Extract the (x, y) coordinate from the center of the cell holding the provided text.  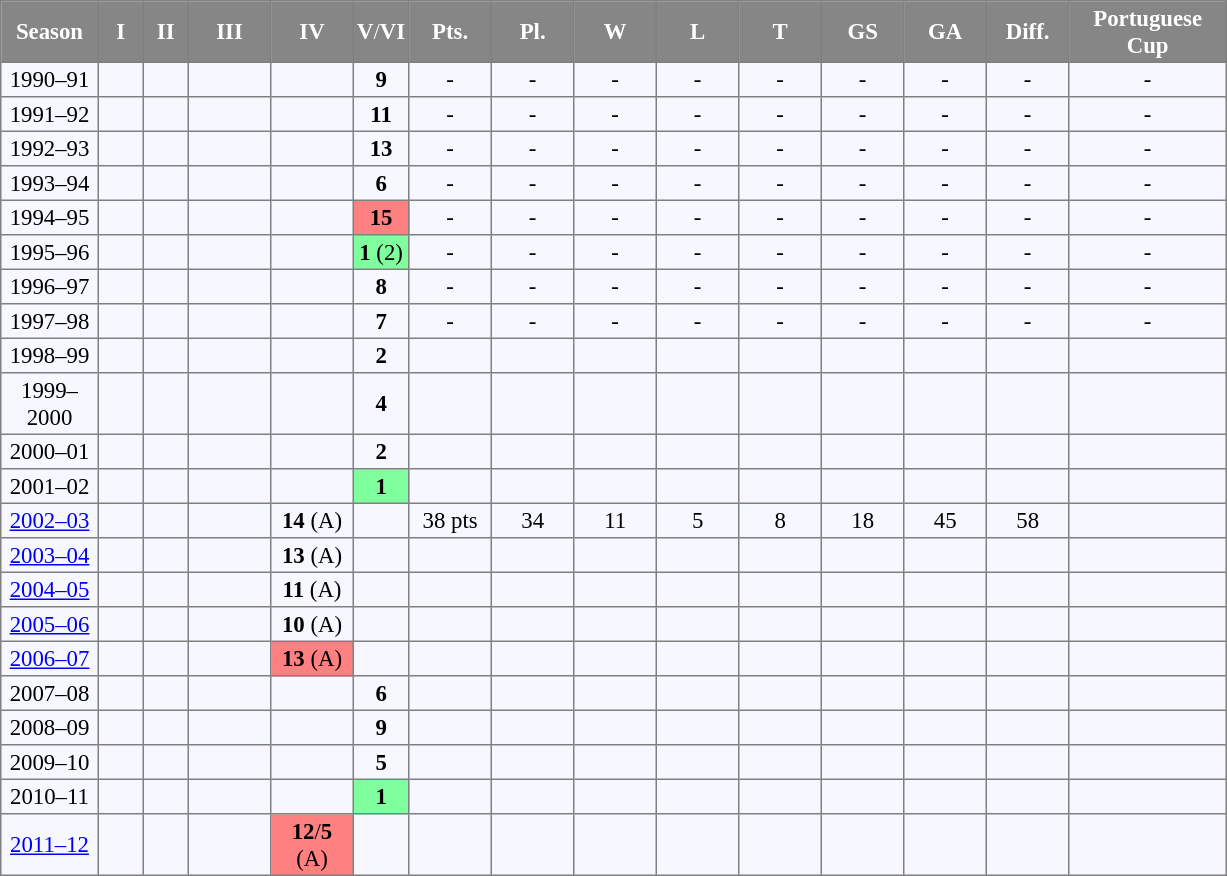
1998–99 (50, 355)
10 (A) (312, 624)
1994–95 (50, 217)
III (229, 32)
2001–02 (50, 486)
1995–96 (50, 252)
45 (945, 520)
2000–01 (50, 451)
13 (381, 148)
38 pts (450, 520)
34 (532, 520)
1997–98 (50, 321)
GA (945, 32)
1996–97 (50, 286)
Diff. (1027, 32)
W (615, 32)
Season (50, 32)
2003–04 (50, 555)
I (120, 32)
GS (862, 32)
L (697, 32)
1 (2) (381, 252)
2009–10 (50, 762)
12/5 (A) (312, 845)
1990–91 (50, 79)
18 (862, 520)
2005–06 (50, 624)
2008–09 (50, 727)
1992–93 (50, 148)
2002–03 (50, 520)
Pts. (450, 32)
T (780, 32)
2007–08 (50, 693)
IV (312, 32)
4 (381, 404)
2010–11 (50, 796)
2004–05 (50, 589)
V/VI (381, 32)
1999–2000 (50, 404)
11 (A) (312, 589)
15 (381, 217)
1991–92 (50, 114)
14 (A) (312, 520)
58 (1027, 520)
Pl. (532, 32)
7 (381, 321)
2011–12 (50, 845)
1993–94 (50, 183)
2006–07 (50, 658)
Portuguese Cup (1148, 32)
II (166, 32)
